From the cell containing the given text, extract its center point as (x, y) coordinate. 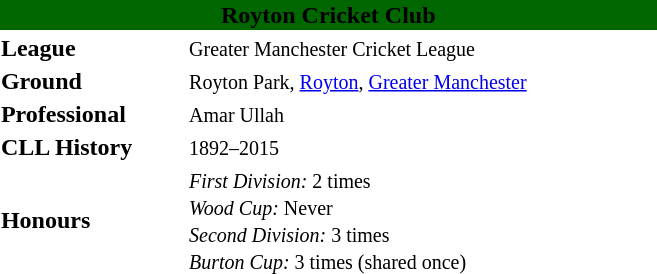
Amar Ullah (422, 114)
Royton Park, Royton, Greater Manchester (422, 81)
1892–2015 (422, 147)
Greater Manchester Cricket League (422, 48)
